Capture the cell that displays the provided text and extract its (x, y) central coordinate. 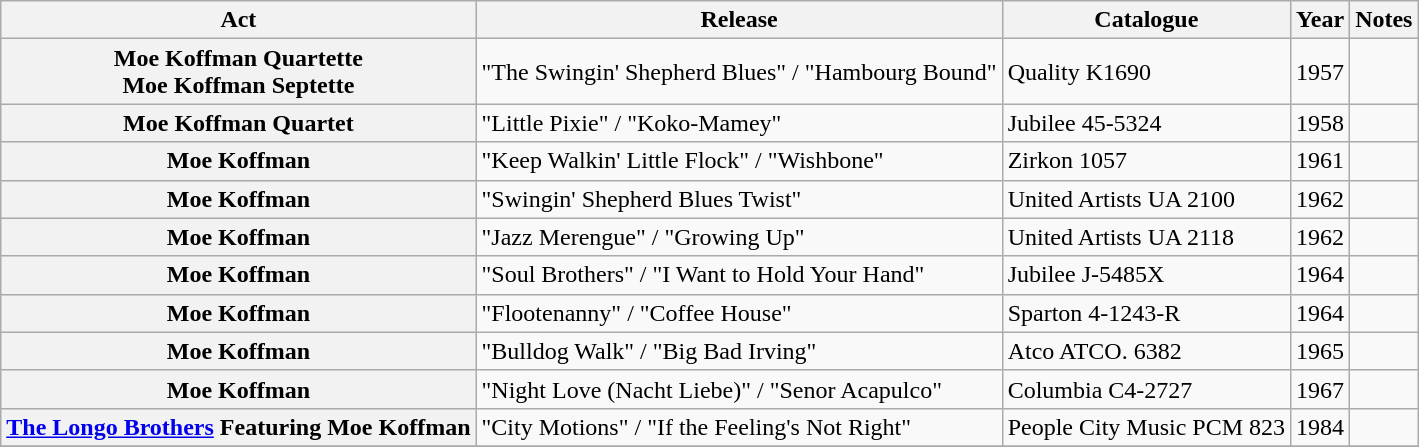
Moe Koffman Quartet (238, 123)
Jubilee 45-5324 (1146, 123)
1965 (1320, 351)
Notes (1384, 20)
"Flootenanny" / "Coffee House" (739, 313)
"Soul Brothers" / "I Want to Hold Your Hand" (739, 275)
1984 (1320, 427)
1957 (1320, 72)
1958 (1320, 123)
Act (238, 20)
Columbia C4-2727 (1146, 389)
Catalogue (1146, 20)
Release (739, 20)
People City Music PCM 823 (1146, 427)
The Longo Brothers Featuring Moe Koffman (238, 427)
Zirkon 1057 (1146, 161)
"Little Pixie" / "Koko-Mamey" (739, 123)
"Bulldog Walk" / "Big Bad Irving" (739, 351)
"Keep Walkin' Little Flock" / "Wishbone" (739, 161)
"Swingin' Shepherd Blues Twist" (739, 199)
United Artists UA 2100 (1146, 199)
1961 (1320, 161)
"Jazz Merengue" / "Growing Up" (739, 237)
"The Swingin' Shepherd Blues" / "Hambourg Bound" (739, 72)
"City Motions" / "If the Feeling's Not Right" (739, 427)
Atco ATCO. 6382 (1146, 351)
"Night Love (Nacht Liebe)" / "Senor Acapulco" (739, 389)
Sparton 4-1243-R (1146, 313)
1967 (1320, 389)
Moe Koffman Quartette Moe Koffman Septette (238, 72)
Jubilee J-5485X (1146, 275)
United Artists UA 2118 (1146, 237)
Year (1320, 20)
Quality K1690 (1146, 72)
